From the cell containing the given text, extract its center point as (X, Y) coordinate. 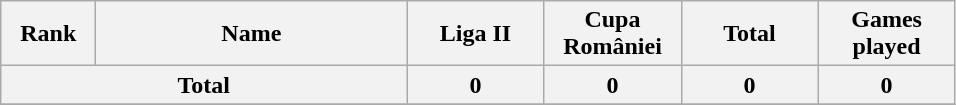
Name (252, 34)
Liga II (476, 34)
Rank (48, 34)
Cupa României (612, 34)
Games played (886, 34)
